Locate the cell with the specified text and output its [x, y] center coordinate. 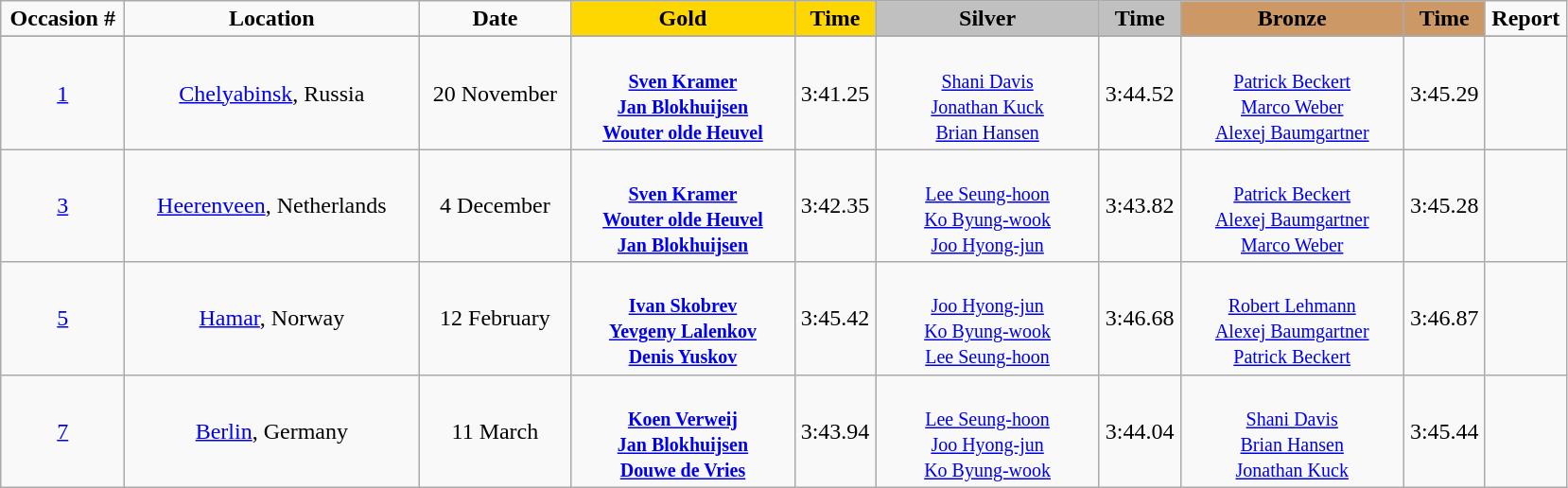
3:43.94 [835, 431]
5 [62, 318]
4 December [496, 206]
3:45.42 [835, 318]
Patrick BeckertMarco WeberAlexej Baumgartner [1292, 93]
Sven KramerWouter olde HeuvelJan Blokhuijsen [683, 206]
3:46.87 [1444, 318]
Sven KramerJan BlokhuijsenWouter olde Heuvel [683, 93]
11 March [496, 431]
3:44.04 [1140, 431]
Bronze [1292, 19]
3:44.52 [1140, 93]
Shani DavisJonathan KuckBrian Hansen [987, 93]
Lee Seung-hoonKo Byung-wookJoo Hyong-jun [987, 206]
Lee Seung-hoonJoo Hyong-junKo Byung-wook [987, 431]
Koen VerweijJan BlokhuijsenDouwe de Vries [683, 431]
3:45.29 [1444, 93]
3:42.35 [835, 206]
Shani DavisBrian HansenJonathan Kuck [1292, 431]
7 [62, 431]
Berlin, Germany [272, 431]
Gold [683, 19]
12 February [496, 318]
Silver [987, 19]
3:46.68 [1140, 318]
3:43.82 [1140, 206]
Patrick BeckertAlexej BaumgartnerMarco Weber [1292, 206]
Date [496, 19]
Occasion # [62, 19]
Chelyabinsk, Russia [272, 93]
3:45.28 [1444, 206]
3:41.25 [835, 93]
Heerenveen, Netherlands [272, 206]
Hamar, Norway [272, 318]
3:45.44 [1444, 431]
Ivan SkobrevYevgeny LalenkovDenis Yuskov [683, 318]
3 [62, 206]
Report [1525, 19]
1 [62, 93]
20 November [496, 93]
Location [272, 19]
Robert LehmannAlexej BaumgartnerPatrick Beckert [1292, 318]
Joo Hyong-junKo Byung-wookLee Seung-hoon [987, 318]
